Detect which cell encompasses the target text, then output its [x, y] center coordinate. 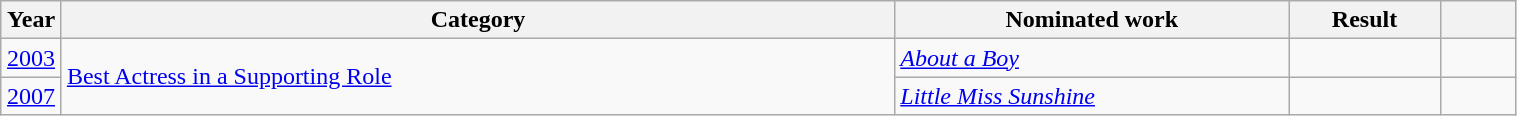
Best Actress in a Supporting Role [478, 77]
Result [1365, 20]
Category [478, 20]
2007 [32, 96]
2003 [32, 58]
Nominated work [1092, 20]
Year [32, 20]
Little Miss Sunshine [1092, 96]
About a Boy [1092, 58]
